From the cell containing the given text, extract its center point as [x, y] coordinate. 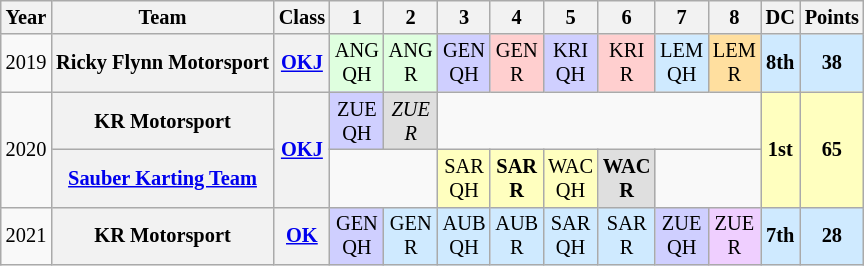
OK [302, 236]
Team [162, 17]
1st [780, 150]
WACR [626, 178]
AUBR [516, 236]
Ricky Flynn Motorsport [162, 63]
2 [411, 17]
3 [464, 17]
Year [26, 17]
65 [832, 150]
5 [570, 17]
7th [780, 236]
AUBQH [464, 236]
Points [832, 17]
Sauber Karting Team [162, 178]
2021 [26, 236]
8th [780, 63]
28 [832, 236]
2019 [26, 63]
ANGR [411, 63]
7 [682, 17]
LEMQH [682, 63]
Class [302, 17]
2020 [26, 150]
1 [357, 17]
6 [626, 17]
ANGQH [357, 63]
4 [516, 17]
8 [734, 17]
LEMR [734, 63]
KRIR [626, 63]
DC [780, 17]
KRIQH [570, 63]
38 [832, 63]
WACQH [570, 178]
